From the cell containing the given text, extract its center point as (X, Y) coordinate. 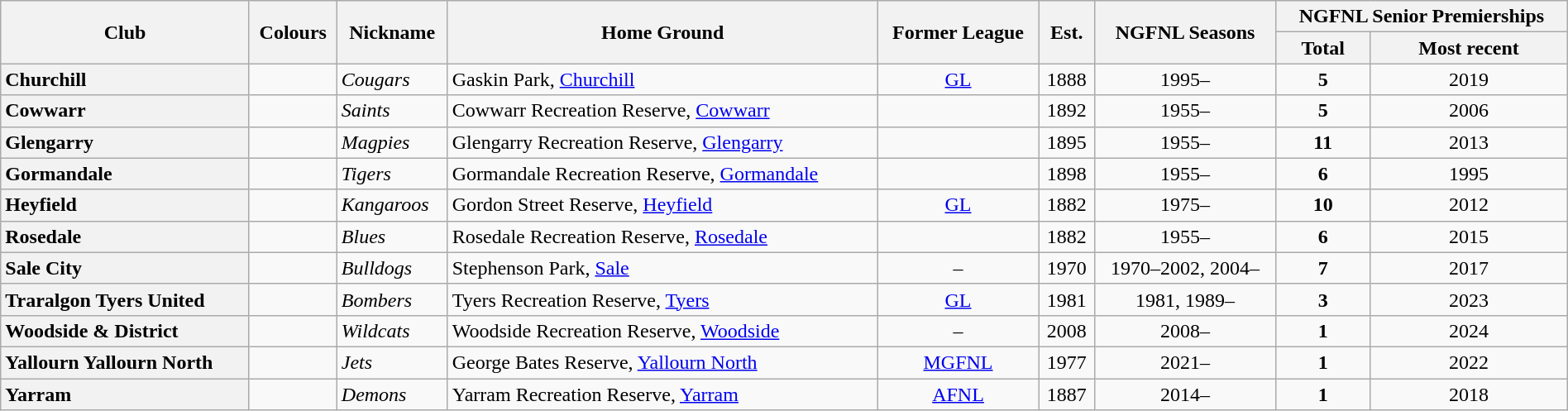
Yarram Recreation Reserve, Yarram (662, 394)
Colours (293, 32)
2015 (1469, 237)
2013 (1469, 142)
Cowwarr Recreation Reserve, Cowwarr (662, 111)
Tyers Recreation Reserve, Tyers (662, 299)
Demons (392, 394)
Wildcats (392, 331)
3 (1323, 299)
Glengarry (126, 142)
2014– (1186, 394)
1981 (1067, 299)
Most recent (1469, 48)
Cougars (392, 79)
Jets (392, 362)
George Bates Reserve, Yallourn North (662, 362)
2018 (1469, 394)
Gormandale (126, 174)
Yarram (126, 394)
Saints (392, 111)
Sale City (126, 268)
Cowwarr (126, 111)
2006 (1469, 111)
2012 (1469, 205)
1970–2002, 2004– (1186, 268)
Magpies (392, 142)
7 (1323, 268)
Tigers (392, 174)
Bulldogs (392, 268)
1981, 1989– (1186, 299)
2008– (1186, 331)
Stephenson Park, Sale (662, 268)
1887 (1067, 394)
MGFNL (958, 362)
Rosedale (126, 237)
Gaskin Park, Churchill (662, 79)
Nickname (392, 32)
Gormandale Recreation Reserve, Gormandale (662, 174)
AFNL (958, 394)
Gordon Street Reserve, Heyfield (662, 205)
Woodside Recreation Reserve, Woodside (662, 331)
2017 (1469, 268)
1898 (1067, 174)
Churchill (126, 79)
2021– (1186, 362)
Former League (958, 32)
Traralgon Tyers United (126, 299)
NGFNL Senior Premierships (1422, 17)
Blues (392, 237)
1975– (1186, 205)
Rosedale Recreation Reserve, Rosedale (662, 237)
1892 (1067, 111)
Bombers (392, 299)
2023 (1469, 299)
1995 (1469, 174)
11 (1323, 142)
NGFNL Seasons (1186, 32)
1895 (1067, 142)
Kangaroos (392, 205)
2022 (1469, 362)
1970 (1067, 268)
Home Ground (662, 32)
Woodside & District (126, 331)
Club (126, 32)
Est. (1067, 32)
10 (1323, 205)
2019 (1469, 79)
1995– (1186, 79)
Glengarry Recreation Reserve, Glengarry (662, 142)
Yallourn Yallourn North (126, 362)
Total (1323, 48)
2024 (1469, 331)
Heyfield (126, 205)
1888 (1067, 79)
1977 (1067, 362)
2008 (1067, 331)
